Return [X, Y] of the center of cell containing provided text 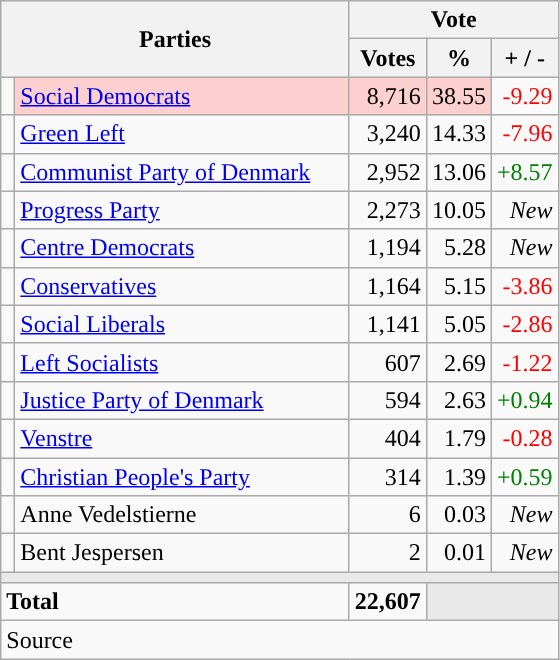
2 [388, 553]
Votes [388, 58]
Bent Jespersen [182, 553]
-1.22 [524, 362]
Centre Democrats [182, 248]
314 [388, 477]
5.28 [458, 248]
2.63 [458, 400]
Social Liberals [182, 324]
14.33 [458, 134]
+8.57 [524, 172]
Progress Party [182, 210]
Vote [454, 20]
1,164 [388, 286]
2.69 [458, 362]
2,952 [388, 172]
Parties [176, 39]
-7.96 [524, 134]
-3.86 [524, 286]
0.01 [458, 553]
Social Democrats [182, 96]
38.55 [458, 96]
Conservatives [182, 286]
Communist Party of Denmark [182, 172]
1.79 [458, 438]
0.03 [458, 515]
13.06 [458, 172]
% [458, 58]
-2.86 [524, 324]
1.39 [458, 477]
1,141 [388, 324]
Left Socialists [182, 362]
Christian People's Party [182, 477]
Justice Party of Denmark [182, 400]
Anne Vedelstierne [182, 515]
Total [176, 602]
Source [280, 640]
Green Left [182, 134]
+ / - [524, 58]
3,240 [388, 134]
5.05 [458, 324]
8,716 [388, 96]
-9.29 [524, 96]
607 [388, 362]
-0.28 [524, 438]
6 [388, 515]
404 [388, 438]
10.05 [458, 210]
5.15 [458, 286]
1,194 [388, 248]
2,273 [388, 210]
594 [388, 400]
Venstre [182, 438]
+0.94 [524, 400]
+0.59 [524, 477]
22,607 [388, 602]
